Provide the (x, y) coordinate of the cell's center where the given text is located.  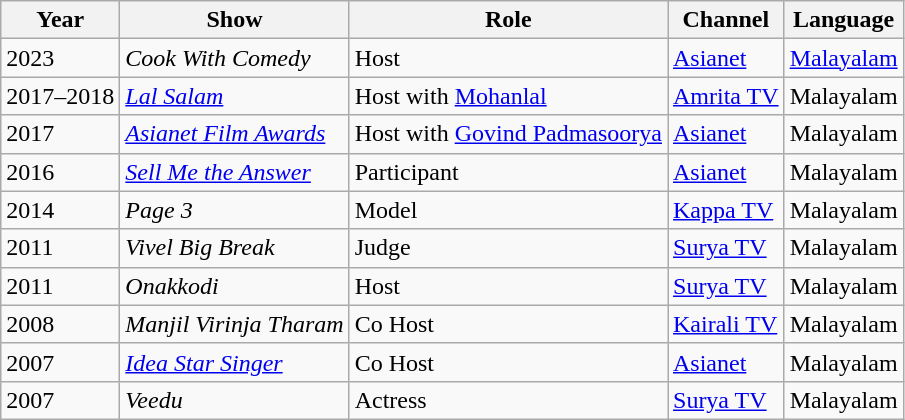
2008 (60, 324)
Page 3 (234, 210)
2014 (60, 210)
Judge (508, 248)
2017 (60, 134)
Model (508, 210)
Show (234, 20)
2016 (60, 172)
Onakkodi (234, 286)
Manjil Virinja Tharam (234, 324)
2023 (60, 58)
Host with Govind Padmasoorya (508, 134)
Lal Salam (234, 96)
Year (60, 20)
Channel (726, 20)
Language (844, 20)
Actress (508, 400)
Kappa TV (726, 210)
Role (508, 20)
Veedu (234, 400)
Host with Mohanlal (508, 96)
Idea Star Singer (234, 362)
Sell Me the Answer (234, 172)
2017–2018 (60, 96)
Amrita TV (726, 96)
Asianet Film Awards (234, 134)
Vivel Big Break (234, 248)
Cook With Comedy (234, 58)
Kairali TV (726, 324)
Participant (508, 172)
